From the cell containing the given text, extract its center point as (x, y) coordinate. 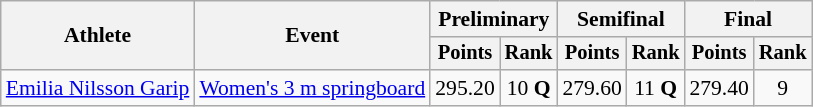
Semifinal (620, 19)
Women's 3 m springboard (312, 88)
Preliminary (494, 19)
279.40 (718, 88)
Event (312, 36)
Emilia Nilsson Garip (98, 88)
9 (783, 88)
295.20 (464, 88)
Athlete (98, 36)
10 Q (529, 88)
Final (748, 19)
11 Q (656, 88)
279.60 (592, 88)
